Determine the (X, Y) coordinate at the center of the cell enclosing the given text.  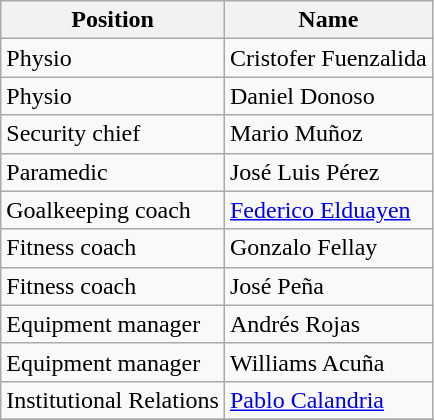
Paramedic (113, 172)
Williams Acuña (328, 362)
Position (113, 20)
Daniel Donoso (328, 96)
Cristofer Fuenzalida (328, 58)
Pablo Calandria (328, 400)
Gonzalo Fellay (328, 248)
José Peña (328, 286)
Name (328, 20)
Mario Muñoz (328, 134)
José Luis Pérez (328, 172)
Andrés Rojas (328, 324)
Federico Elduayen (328, 210)
Security chief (113, 134)
Institutional Relations (113, 400)
Goalkeeping coach (113, 210)
